Pinpoint the cell where the given text exists, returning its [x, y] midpoint coordinate. 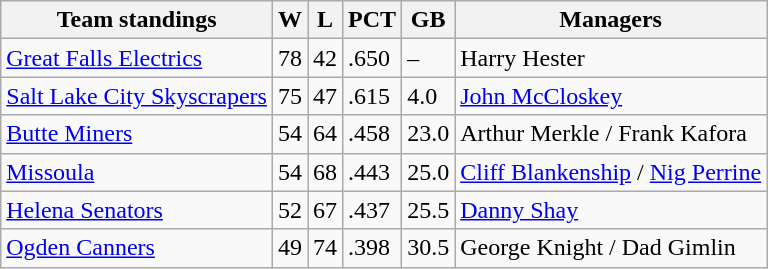
.615 [372, 96]
Team standings [137, 20]
4.0 [428, 96]
Ogden Canners [137, 248]
George Knight / Dad Gimlin [611, 248]
23.0 [428, 134]
Managers [611, 20]
64 [326, 134]
Danny Shay [611, 210]
67 [326, 210]
25.5 [428, 210]
30.5 [428, 248]
John McCloskey [611, 96]
W [290, 20]
Great Falls Electrics [137, 58]
47 [326, 96]
L [326, 20]
49 [290, 248]
Missoula [137, 172]
PCT [372, 20]
Helena Senators [137, 210]
78 [290, 58]
42 [326, 58]
75 [290, 96]
.650 [372, 58]
Salt Lake City Skyscrapers [137, 96]
.398 [372, 248]
Cliff Blankenship / Nig Perrine [611, 172]
.443 [372, 172]
Arthur Merkle / Frank Kafora [611, 134]
– [428, 58]
25.0 [428, 172]
Butte Miners [137, 134]
52 [290, 210]
68 [326, 172]
Harry Hester [611, 58]
74 [326, 248]
.437 [372, 210]
.458 [372, 134]
GB [428, 20]
